Detect which cell encompasses the target text, then output its [X, Y] center coordinate. 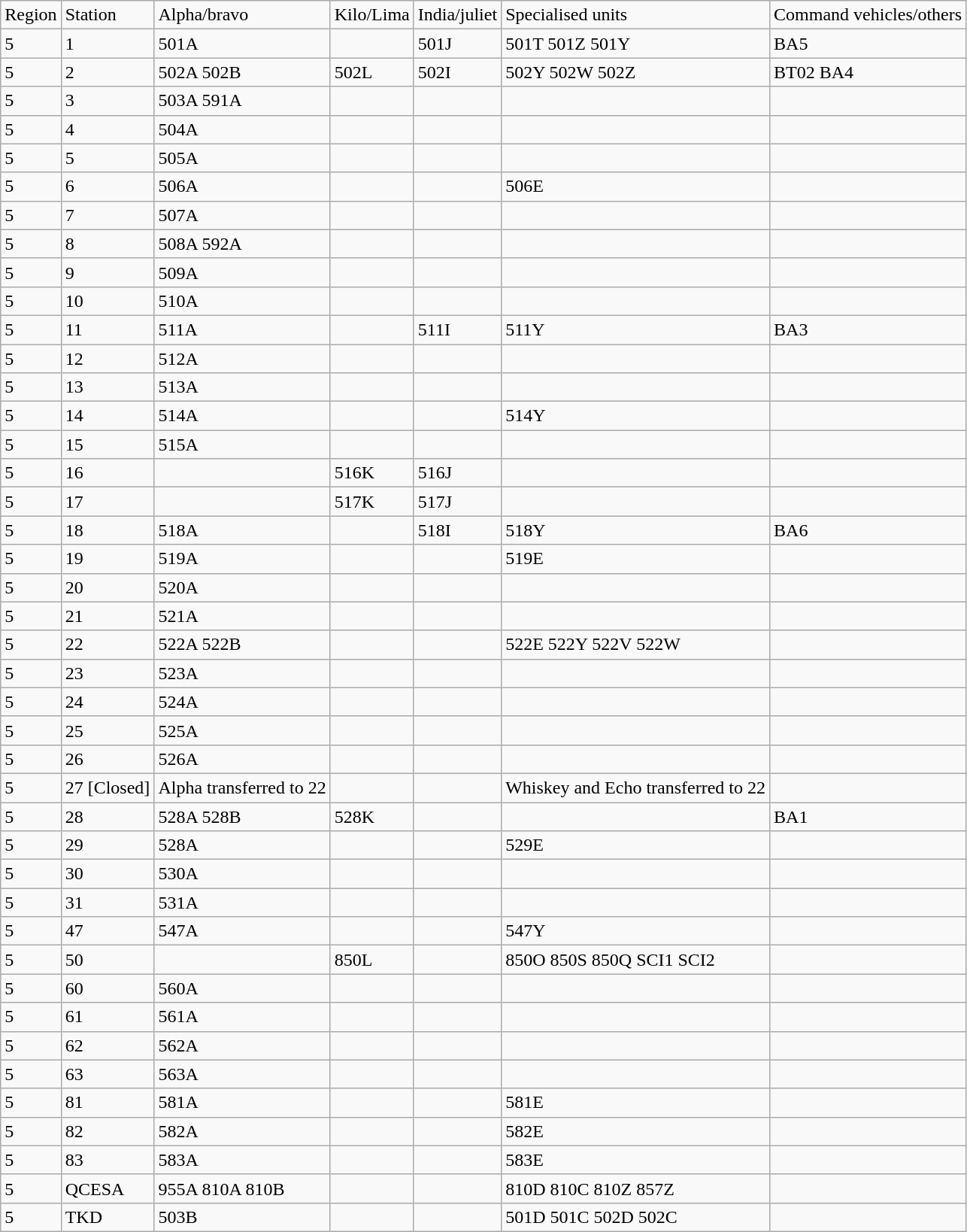
14 [108, 416]
523A [242, 673]
30 [108, 874]
850L [371, 960]
6 [108, 187]
47 [108, 931]
BA3 [868, 329]
11 [108, 329]
8 [108, 244]
513A [242, 387]
Alpha transferred to 22 [242, 787]
524A [242, 702]
81 [108, 1103]
Region [31, 15]
83 [108, 1160]
Command vehicles/others [868, 15]
50 [108, 960]
850O 850S 850Q SCI1 SCI2 [636, 960]
503A 591A [242, 101]
18 [108, 530]
512A [242, 359]
507A [242, 215]
506A [242, 187]
10 [108, 301]
511I [457, 329]
Whiskey and Echo transferred to 22 [636, 787]
505A [242, 158]
22 [108, 645]
531A [242, 903]
20 [108, 587]
19 [108, 559]
61 [108, 1017]
29 [108, 845]
502Y 502W 502Z [636, 72]
Kilo/Lima [371, 15]
955A 810A 810B [242, 1188]
India/juliet [457, 15]
31 [108, 903]
9 [108, 272]
521A [242, 616]
Station [108, 15]
508A 592A [242, 244]
519E [636, 559]
QCESA [108, 1188]
Alpha/bravo [242, 15]
515A [242, 445]
506E [636, 187]
BA6 [868, 530]
582E [636, 1131]
25 [108, 730]
7 [108, 215]
522A 522B [242, 645]
563A [242, 1074]
501A [242, 44]
60 [108, 988]
581E [636, 1103]
519A [242, 559]
518Y [636, 530]
24 [108, 702]
514A [242, 416]
2 [108, 72]
522E 522Y 522V 522W [636, 645]
561A [242, 1017]
1 [108, 44]
510A [242, 301]
12 [108, 359]
21 [108, 616]
501D 501C 502D 502C [636, 1217]
528A 528B [242, 816]
516J [457, 473]
26 [108, 759]
501T 501Z 501Y [636, 44]
530A [242, 874]
82 [108, 1131]
501J [457, 44]
62 [108, 1045]
511A [242, 329]
27 [Closed] [108, 787]
583E [636, 1160]
TKD [108, 1217]
517J [457, 502]
581A [242, 1103]
810D 810C 810Z 857Z [636, 1188]
529E [636, 845]
509A [242, 272]
560A [242, 988]
502A 502B [242, 72]
518A [242, 530]
562A [242, 1045]
3 [108, 101]
526A [242, 759]
BA5 [868, 44]
528K [371, 816]
514Y [636, 416]
17 [108, 502]
502I [457, 72]
BT02 BA4 [868, 72]
516K [371, 473]
504A [242, 129]
511Y [636, 329]
520A [242, 587]
Specialised units [636, 15]
547Y [636, 931]
525A [242, 730]
13 [108, 387]
16 [108, 473]
583A [242, 1160]
518I [457, 530]
4 [108, 129]
517K [371, 502]
23 [108, 673]
528A [242, 845]
28 [108, 816]
63 [108, 1074]
15 [108, 445]
582A [242, 1131]
547A [242, 931]
502L [371, 72]
BA1 [868, 816]
503B [242, 1217]
